Output the [x, y] coordinate of the center of the cell containing the given text.  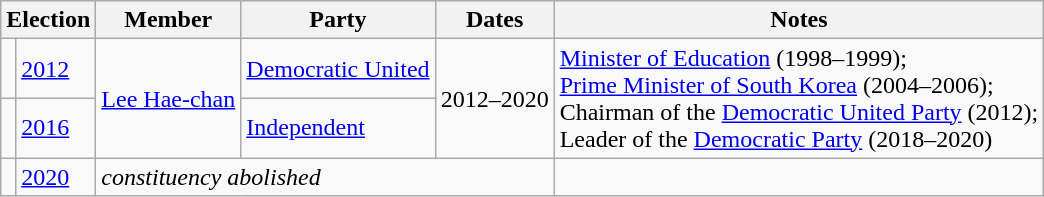
Member [168, 20]
Election [48, 20]
2020 [56, 177]
2012–2020 [494, 98]
Lee Hae-chan [168, 98]
Independent [338, 128]
constituency abolished [325, 177]
2016 [56, 128]
2012 [56, 69]
Notes [799, 20]
Democratic United [338, 69]
Party [338, 20]
Dates [494, 20]
